Provide the [X, Y] coordinate of the cell's center where the given text is located.  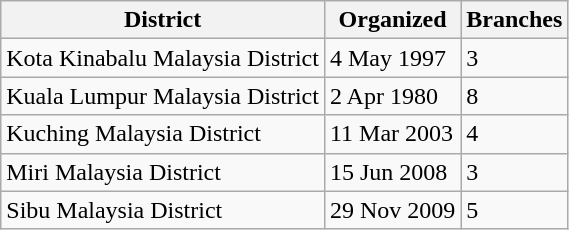
8 [514, 96]
District [163, 20]
11 Mar 2003 [392, 134]
4 [514, 134]
29 Nov 2009 [392, 210]
2 Apr 1980 [392, 96]
5 [514, 210]
Kota Kinabalu Malaysia District [163, 58]
Branches [514, 20]
4 May 1997 [392, 58]
Sibu Malaysia District [163, 210]
Kuala Lumpur Malaysia District [163, 96]
Kuching Malaysia District [163, 134]
Organized [392, 20]
15 Jun 2008 [392, 172]
Miri Malaysia District [163, 172]
